Search for the cell housing the specified text and yield its [x, y] center coordinate. 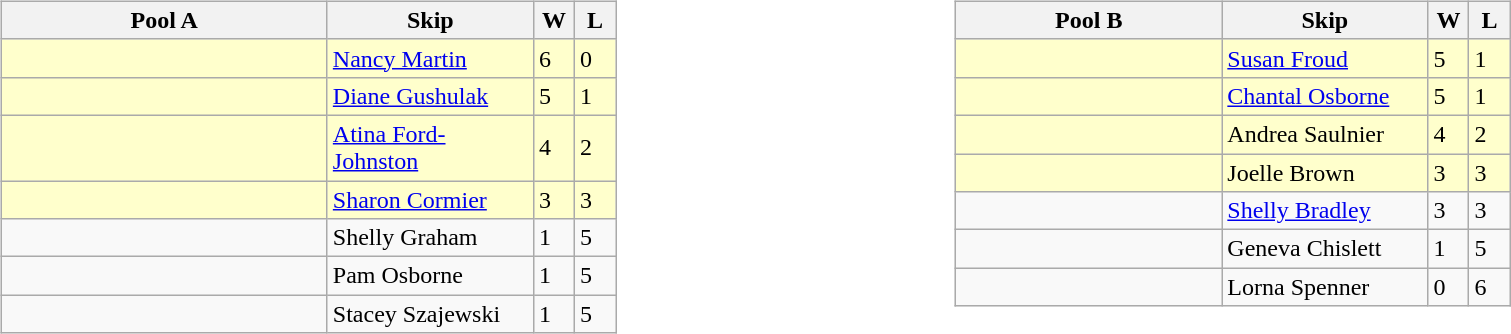
Pool A [164, 20]
Diane Gushulak [430, 96]
Shelly Bradley [1325, 211]
Pool B [1089, 20]
Chantal Osborne [1325, 96]
Lorna Spenner [1325, 287]
Stacey Szajewski [430, 314]
Joelle Brown [1325, 173]
Susan Froud [1325, 58]
Andrea Saulnier [1325, 134]
Pam Osborne [430, 276]
Nancy Martin [430, 58]
Shelly Graham [430, 238]
Geneva Chislett [1325, 249]
Atina Ford-Johnston [430, 148]
Sharon Cormier [430, 199]
